Extract the (X, Y) coordinate from the center of the cell holding the provided text.  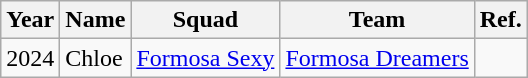
Ref. (500, 20)
Formosa Dreamers (377, 58)
Formosa Sexy (206, 58)
Chloe (96, 58)
Year (30, 20)
2024 (30, 58)
Team (377, 20)
Squad (206, 20)
Name (96, 20)
